Return (x, y) of the center of cell containing provided text 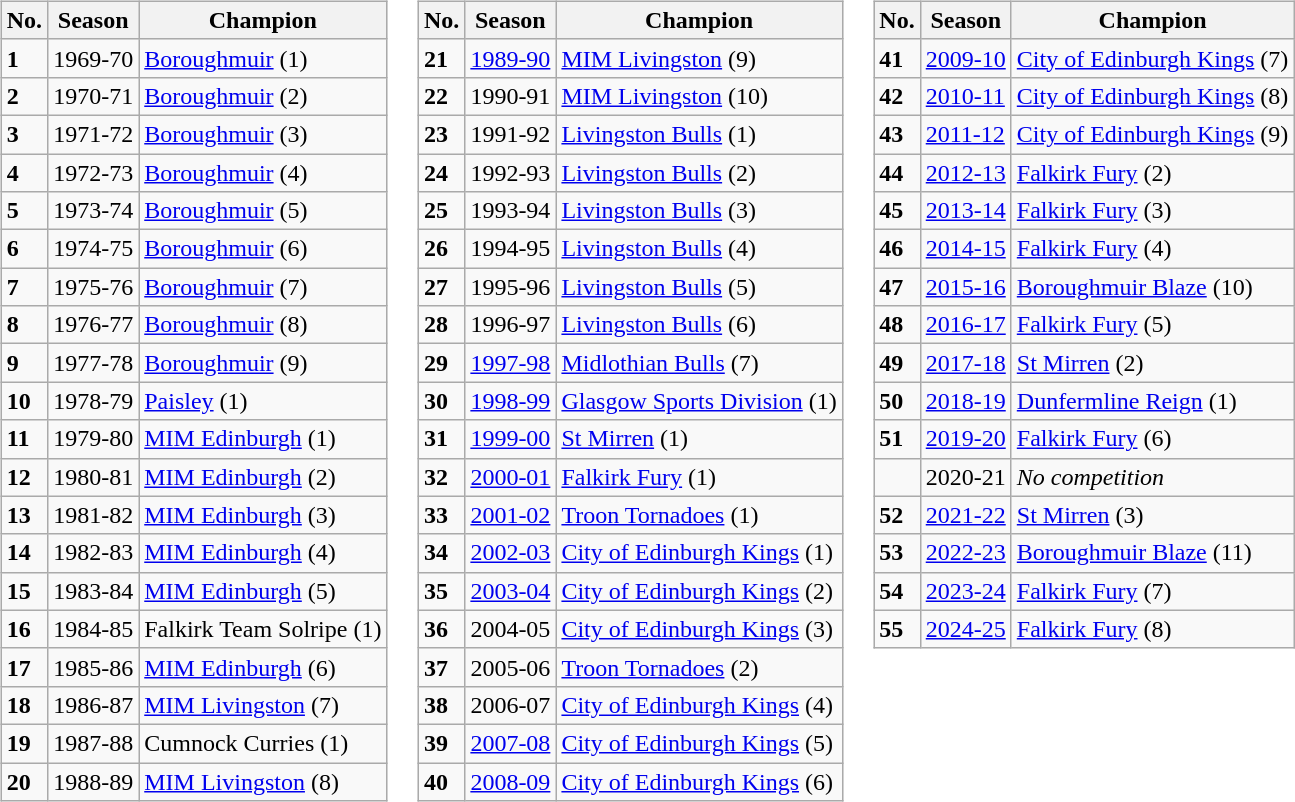
47 (897, 287)
City of Edinburgh Kings (3) (699, 629)
21 (441, 58)
2017-18 (966, 363)
St Mirren (2) (1152, 363)
Falkirk Fury (1) (699, 477)
City of Edinburgh Kings (4) (699, 705)
30 (441, 401)
1993-94 (510, 211)
1987-88 (94, 743)
10 (24, 401)
35 (441, 591)
38 (441, 705)
2006-07 (510, 705)
41 (897, 58)
37 (441, 667)
Boroughmuir Blaze (10) (1152, 287)
2018-19 (966, 401)
48 (897, 325)
1981-82 (94, 515)
13 (24, 515)
Boroughmuir (1) (263, 58)
Livingston Bulls (6) (699, 325)
55 (897, 629)
2001-02 (510, 515)
11 (24, 439)
1975-76 (94, 287)
Boroughmuir (8) (263, 325)
Boroughmuir (4) (263, 173)
40 (441, 781)
Boroughmuir (7) (263, 287)
1996-97 (510, 325)
Livingston Bulls (3) (699, 211)
2008-09 (510, 781)
1 (24, 58)
1969-70 (94, 58)
Falkirk Fury (4) (1152, 249)
1983-84 (94, 591)
16 (24, 629)
2004-05 (510, 629)
1979-80 (94, 439)
1972-73 (94, 173)
32 (441, 477)
8 (24, 325)
1984-85 (94, 629)
23 (441, 134)
Falkirk Fury (8) (1152, 629)
1992-93 (510, 173)
2020-21 (966, 477)
1971-72 (94, 134)
1980-81 (94, 477)
MIM Edinburgh (6) (263, 667)
Troon Tornadoes (2) (699, 667)
1974-75 (94, 249)
34 (441, 553)
6 (24, 249)
33 (441, 515)
2007-08 (510, 743)
1995-96 (510, 287)
MIM Edinburgh (4) (263, 553)
7 (24, 287)
1989-90 (510, 58)
Boroughmuir (3) (263, 134)
36 (441, 629)
2024-25 (966, 629)
2002-03 (510, 553)
1994-95 (510, 249)
27 (441, 287)
Falkirk Fury (6) (1152, 439)
51 (897, 439)
City of Edinburgh Kings (5) (699, 743)
1978-79 (94, 401)
1988-89 (94, 781)
Boroughmuir (2) (263, 96)
MIM Edinburgh (5) (263, 591)
2005-06 (510, 667)
St Mirren (1) (699, 439)
Paisley (1) (263, 401)
26 (441, 249)
MIM Edinburgh (3) (263, 515)
20 (24, 781)
MIM Edinburgh (2) (263, 477)
1982-83 (94, 553)
City of Edinburgh Kings (7) (1152, 58)
2010-11 (966, 96)
Cumnock Curries (1) (263, 743)
44 (897, 173)
25 (441, 211)
City of Edinburgh Kings (1) (699, 553)
MIM Edinburgh (1) (263, 439)
2000-01 (510, 477)
Midlothian Bulls (7) (699, 363)
49 (897, 363)
53 (897, 553)
Falkirk Fury (2) (1152, 173)
39 (441, 743)
Dunfermline Reign (1) (1152, 401)
City of Edinburgh Kings (2) (699, 591)
50 (897, 401)
MIM Livingston (8) (263, 781)
2 (24, 96)
12 (24, 477)
46 (897, 249)
Boroughmuir (6) (263, 249)
2012-13 (966, 173)
14 (24, 553)
1973-74 (94, 211)
Glasgow Sports Division (1) (699, 401)
4 (24, 173)
1997-98 (510, 363)
22 (441, 96)
Boroughmuir (5) (263, 211)
2014-15 (966, 249)
1991-92 (510, 134)
43 (897, 134)
2003-04 (510, 591)
1977-78 (94, 363)
Falkirk Fury (3) (1152, 211)
5 (24, 211)
1970-71 (94, 96)
2015-16 (966, 287)
52 (897, 515)
Falkirk Fury (5) (1152, 325)
1986-87 (94, 705)
1998-99 (510, 401)
2023-24 (966, 591)
Livingston Bulls (1) (699, 134)
24 (441, 173)
18 (24, 705)
MIM Livingston (10) (699, 96)
Livingston Bulls (4) (699, 249)
City of Edinburgh Kings (6) (699, 781)
1976-77 (94, 325)
MIM Livingston (7) (263, 705)
Boroughmuir (9) (263, 363)
1990-91 (510, 96)
Falkirk Fury (7) (1152, 591)
54 (897, 591)
28 (441, 325)
No competition (1152, 477)
2019-20 (966, 439)
Boroughmuir Blaze (11) (1152, 553)
3 (24, 134)
2021-22 (966, 515)
1985-86 (94, 667)
Troon Tornadoes (1) (699, 515)
9 (24, 363)
2013-14 (966, 211)
29 (441, 363)
City of Edinburgh Kings (9) (1152, 134)
2009-10 (966, 58)
2016-17 (966, 325)
45 (897, 211)
1999-00 (510, 439)
15 (24, 591)
2022-23 (966, 553)
MIM Livingston (9) (699, 58)
Falkirk Team Solripe (1) (263, 629)
19 (24, 743)
City of Edinburgh Kings (8) (1152, 96)
2011-12 (966, 134)
42 (897, 96)
Livingston Bulls (2) (699, 173)
17 (24, 667)
31 (441, 439)
Livingston Bulls (5) (699, 287)
St Mirren (3) (1152, 515)
